Detect which cell encompasses the target text, then output its (x, y) center coordinate. 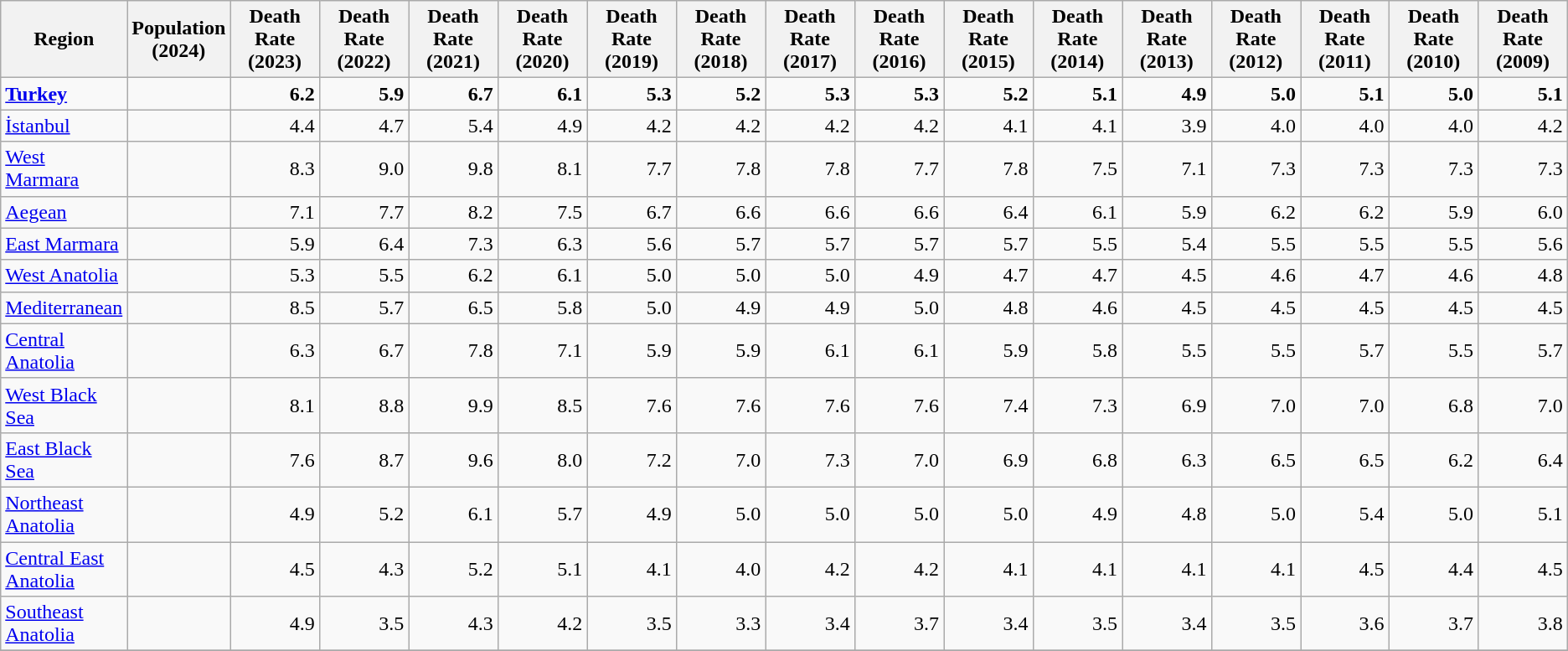
East Marmara (64, 244)
West Anatolia (64, 276)
3.6 (1345, 623)
Death Rate (2016) (899, 39)
Northeast Anatolia (64, 514)
8.7 (364, 459)
9.8 (453, 169)
Region (64, 39)
Death Rate (2018) (720, 39)
West Black Sea (64, 406)
Central Anatolia (64, 350)
Death Rate (2014) (1077, 39)
8.3 (275, 169)
Death Rate (2019) (632, 39)
West Marmara (64, 169)
Death Rate (2023) (275, 39)
9.6 (453, 459)
9.0 (364, 169)
Death Rate (2010) (1433, 39)
3.9 (1167, 126)
Aegean (64, 212)
8.2 (453, 212)
Turkey (64, 94)
Population (2024) (179, 39)
Death Rate (2015) (988, 39)
3.3 (720, 623)
East Black Sea (64, 459)
Mediterranean (64, 307)
İstanbul (64, 126)
Death Rate (2017) (810, 39)
Death Rate (2020) (542, 39)
6.0 (1523, 212)
Death Rate (2009) (1523, 39)
Central East Anatolia (64, 568)
7.4 (988, 406)
Death Rate (2022) (364, 39)
Death Rate (2013) (1167, 39)
Death Rate (2021) (453, 39)
Southeast Anatolia (64, 623)
Death Rate (2012) (1256, 39)
8.8 (364, 406)
Death Rate (2011) (1345, 39)
7.2 (632, 459)
3.8 (1523, 623)
8.0 (542, 459)
9.9 (453, 406)
